Return [x, y] of the center of cell containing provided text 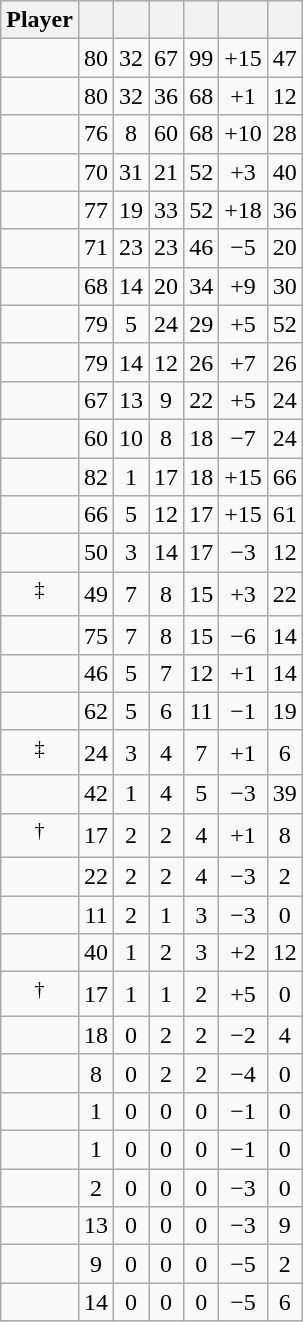
28 [284, 134]
Player [40, 20]
42 [96, 794]
47 [284, 58]
76 [96, 134]
+2 [244, 953]
−2 [244, 1035]
70 [96, 172]
82 [96, 477]
+7 [244, 362]
77 [96, 210]
+10 [244, 134]
62 [96, 711]
31 [132, 172]
99 [202, 58]
33 [166, 210]
75 [96, 635]
49 [96, 594]
−6 [244, 635]
10 [132, 438]
+9 [244, 286]
−7 [244, 438]
21 [166, 172]
61 [284, 515]
34 [202, 286]
30 [284, 286]
71 [96, 248]
29 [202, 324]
−4 [244, 1073]
39 [284, 794]
50 [96, 553]
+18 [244, 210]
